Return the (X, Y) coordinate for the center point of the cell that contains the specified text.  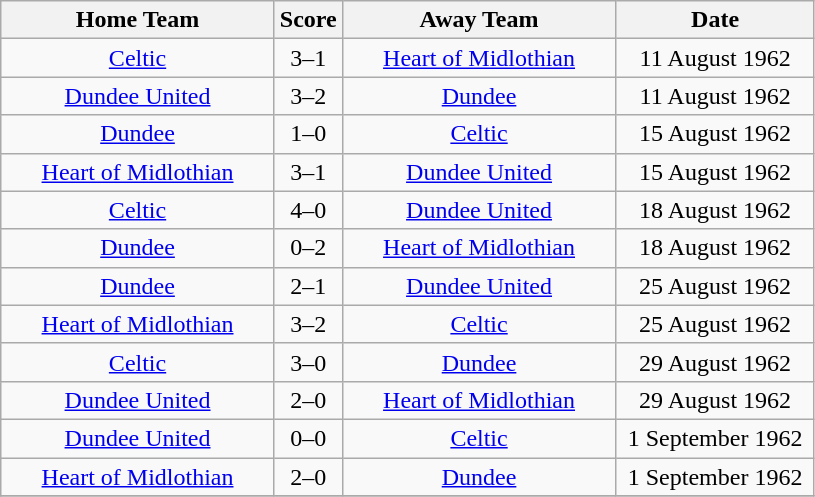
0–0 (308, 438)
Away Team (479, 20)
3–0 (308, 362)
0–2 (308, 248)
Score (308, 20)
2–1 (308, 286)
1–0 (308, 134)
Date (716, 20)
Home Team (138, 20)
4–0 (308, 210)
